Search for the cell housing the specified text and yield its (x, y) center coordinate. 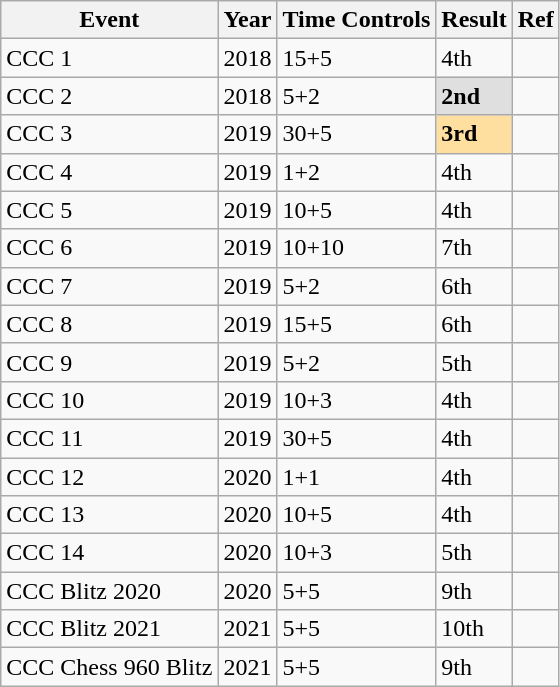
CCC 5 (110, 210)
2nd (474, 96)
CCC 14 (110, 553)
7th (474, 248)
Time Controls (356, 20)
CCC 2 (110, 96)
CCC 9 (110, 362)
Event (110, 20)
3rd (474, 134)
CCC 10 (110, 400)
Ref (536, 20)
1+2 (356, 172)
CCC 3 (110, 134)
CCC 4 (110, 172)
CCC 11 (110, 438)
10th (474, 629)
CCC Chess 960 Blitz (110, 667)
10+10 (356, 248)
CCC 13 (110, 515)
CCC 8 (110, 324)
CCC 12 (110, 477)
Year (248, 20)
CCC 7 (110, 286)
1+1 (356, 477)
CCC 1 (110, 58)
CCC 6 (110, 248)
Result (474, 20)
CCC Blitz 2020 (110, 591)
CCC Blitz 2021 (110, 629)
